Identify which cell holds the provided text, then report its [x, y] central coordinate. 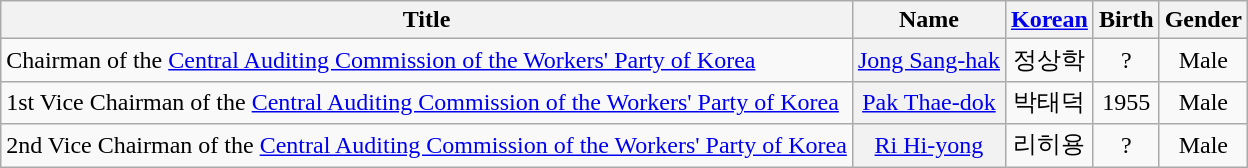
리히용 [1049, 146]
Jong Sang-hak [928, 60]
2nd Vice Chairman of the Central Auditing Commission of the Workers' Party of Korea [427, 146]
1955 [1126, 102]
Birth [1126, 20]
Chairman of the Central Auditing Commission of the Workers' Party of Korea [427, 60]
1st Vice Chairman of the Central Auditing Commission of the Workers' Party of Korea [427, 102]
Gender [1203, 20]
Pak Thae-dok [928, 102]
박태덕 [1049, 102]
Ri Hi-yong [928, 146]
Name [928, 20]
정상학 [1049, 60]
Korean [1049, 20]
Title [427, 20]
